Find where the given text appears and provide that cell's center as (x, y) coordinate. 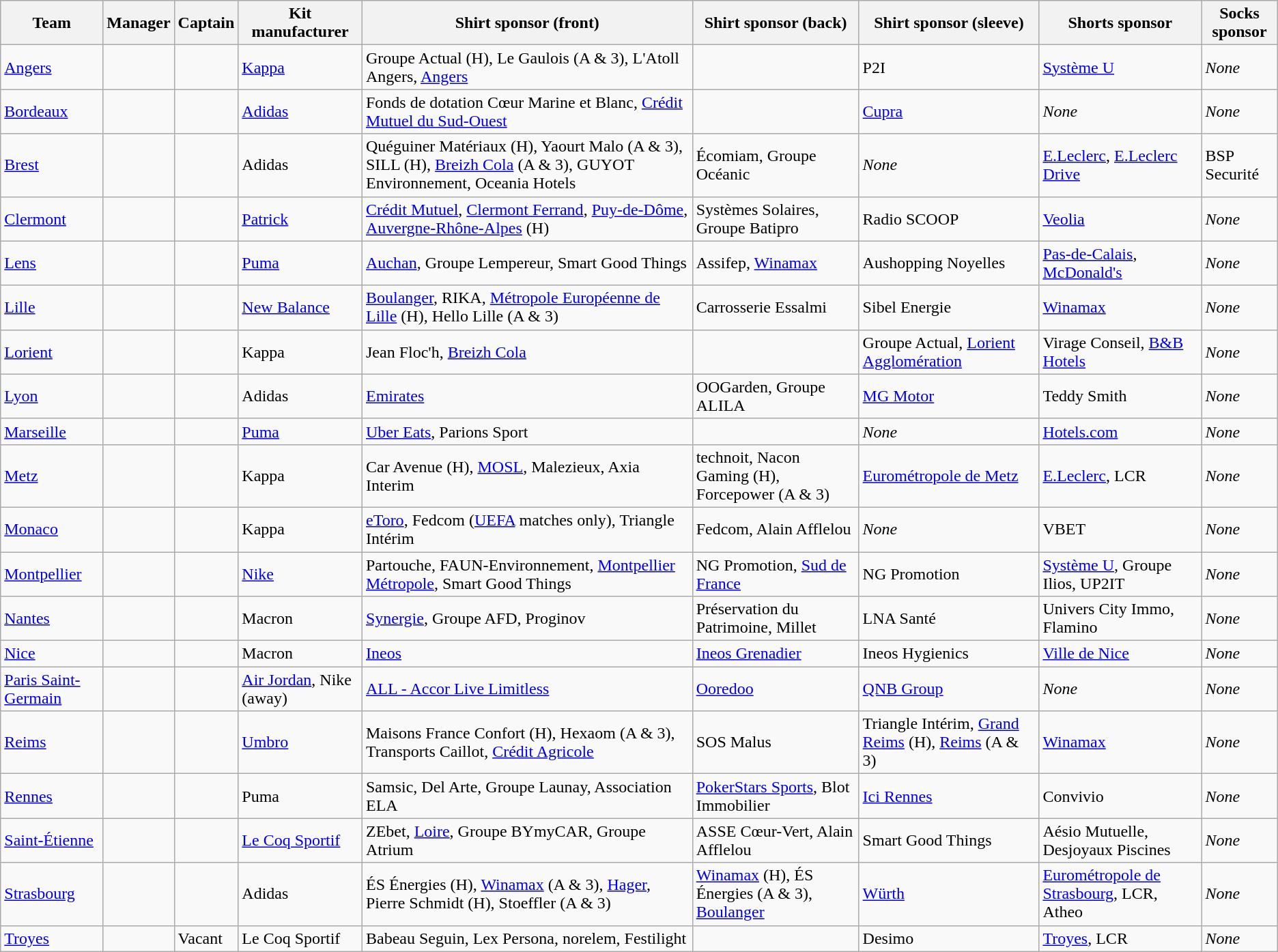
Captain (206, 23)
Shorts sponsor (1120, 23)
SOS Malus (776, 742)
Vacant (206, 938)
Convivio (1120, 796)
Ineos (527, 654)
Virage Conseil, B&B Hotels (1120, 352)
Shirt sponsor (back) (776, 23)
Pas-de-Calais, McDonald's (1120, 263)
Préservation du Patrimoine, Millet (776, 618)
Manager (139, 23)
Lens (52, 263)
Maisons France Confort (H), Hexaom (A & 3), Transports Caillot, Crédit Agricole (527, 742)
Reims (52, 742)
Triangle Intérim, Grand Reims (H), Reims (A & 3) (949, 742)
Veolia (1120, 218)
Hotels.com (1120, 431)
Strasbourg (52, 894)
Lyon (52, 396)
Saint-Étienne (52, 841)
Montpellier (52, 573)
P2I (949, 67)
VBET (1120, 530)
Jean Floc'h, Breizh Cola (527, 352)
Ineos Hygienics (949, 654)
Système U (1120, 67)
NG Promotion, Sud de France (776, 573)
Patrick (300, 218)
QNB Group (949, 689)
Nantes (52, 618)
MG Motor (949, 396)
LNA Santé (949, 618)
Car Avenue (H), MOSL, Malezieux, Axia Interim (527, 476)
Ville de Nice (1120, 654)
Shirt sponsor (front) (527, 23)
BSP Securité (1240, 165)
Rennes (52, 796)
Winamax (H), ÉS Énergies (A & 3), Boulanger (776, 894)
E.Leclerc, E.Leclerc Drive (1120, 165)
Systèmes Solaires, Groupe Batipro (776, 218)
Crédit Mutuel, Clermont Ferrand, Puy-de-Dôme, Auvergne-Rhône-Alpes (H) (527, 218)
Kit manufacturer (300, 23)
Partouche, FAUN-Environnement, Montpellier Métropole, Smart Good Things (527, 573)
Nice (52, 654)
Carrosserie Essalmi (776, 307)
Metz (52, 476)
OOGarden, Groupe ALILA (776, 396)
New Balance (300, 307)
eToro, Fedcom (UEFA matches only), Triangle Intérim (527, 530)
Teddy Smith (1120, 396)
Boulanger, RIKA, Métropole Européenne de Lille (H), Hello Lille (A & 3) (527, 307)
Aushopping Noyelles (949, 263)
Monaco (52, 530)
Air Jordan, Nike (away) (300, 689)
Brest (52, 165)
Lorient (52, 352)
ASSE Cœur-Vert, Alain Afflelou (776, 841)
Smart Good Things (949, 841)
Würth (949, 894)
Auchan, Groupe Lempereur, Smart Good Things (527, 263)
PokerStars Sports, Blot Immobilier (776, 796)
Lille (52, 307)
Ineos Grenadier (776, 654)
Groupe Actual, Lorient Agglomération (949, 352)
Troyes, LCR (1120, 938)
Paris Saint-Germain (52, 689)
E.Leclerc, LCR (1120, 476)
Shirt sponsor (sleeve) (949, 23)
Troyes (52, 938)
Marseille (52, 431)
Système U, Groupe Ilios, UP2IT (1120, 573)
Assifep, Winamax (776, 263)
Quéguiner Matériaux (H), Yaourt Malo (A & 3), SILL (H), Breizh Cola (A & 3), GUYOT Environnement, Oceania Hotels (527, 165)
Socks sponsor (1240, 23)
Univers City Immo, Flamino (1120, 618)
ALL - Accor Live Limitless (527, 689)
Team (52, 23)
Emirates (527, 396)
Écomiam, Groupe Océanic (776, 165)
Clermont (52, 218)
Angers (52, 67)
technoit, Nacon Gaming (H), Forcepower (A & 3) (776, 476)
Fedcom, Alain Afflelou (776, 530)
Synergie, Groupe AFD, Proginov (527, 618)
Aésio Mutuelle, Desjoyaux Piscines (1120, 841)
Uber Eats, Parions Sport (527, 431)
NG Promotion (949, 573)
Samsic, Del Arte, Groupe Launay, Association ELA (527, 796)
Cupra (949, 112)
Ooredoo (776, 689)
Radio SCOOP (949, 218)
Desimo (949, 938)
Umbro (300, 742)
Bordeaux (52, 112)
ÉS Énergies (H), Winamax (A & 3), Hager, Pierre Schmidt (H), Stoeffler (A & 3) (527, 894)
ZEbet, Loire, Groupe BYmyCAR, Groupe Atrium (527, 841)
Eurométropole de Metz (949, 476)
Nike (300, 573)
Ici Rennes (949, 796)
Sibel Energie (949, 307)
Eurométropole de Strasbourg, LCR, Atheo (1120, 894)
Fonds de dotation Cœur Marine et Blanc, Crédit Mutuel du Sud-Ouest (527, 112)
Babeau Seguin, Lex Persona, norelem, Festilight (527, 938)
Groupe Actual (H), Le Gaulois (A & 3), L'Atoll Angers, Angers (527, 67)
